Provide the (X, Y) coordinate of the cell's center where the given text is located.  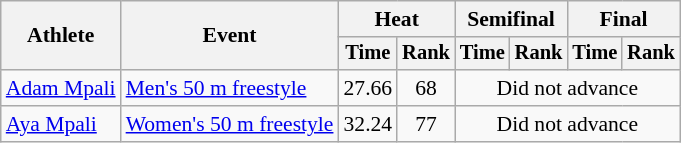
Men's 50 m freestyle (230, 88)
68 (426, 88)
Women's 50 m freestyle (230, 124)
Event (230, 36)
77 (426, 124)
Final (623, 19)
Heat (397, 19)
27.66 (368, 88)
Semifinal (511, 19)
Adam Mpali (61, 88)
Aya Mpali (61, 124)
32.24 (368, 124)
Athlete (61, 36)
